Detect which cell encompasses the target text, then output its [x, y] center coordinate. 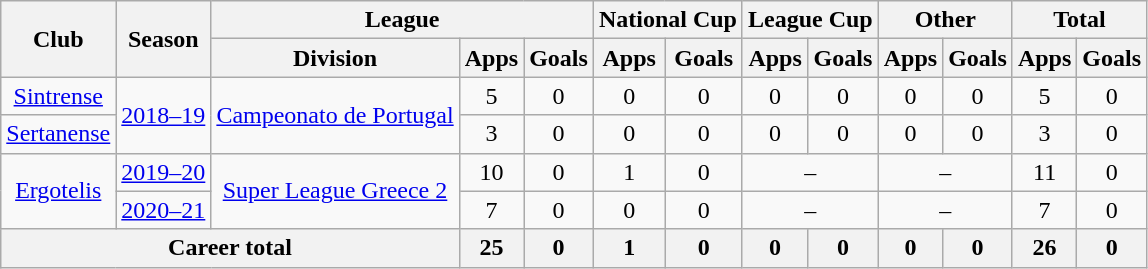
2019–20 [164, 172]
25 [491, 248]
2018–19 [164, 115]
Total [1079, 20]
Sertanense [58, 134]
11 [1044, 172]
League [402, 20]
National Cup [668, 20]
League Cup [810, 20]
Career total [230, 248]
10 [491, 172]
Club [58, 39]
Super League Greece 2 [335, 191]
Ergotelis [58, 191]
2020–21 [164, 210]
Other [945, 20]
Campeonato de Portugal [335, 115]
26 [1044, 248]
Season [164, 39]
Sintrense [58, 96]
Division [335, 58]
